Locate the cell with the specified text and output its [x, y] center coordinate. 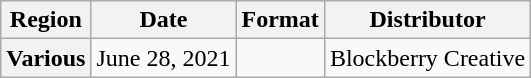
Format [280, 20]
June 28, 2021 [164, 58]
Date [164, 20]
Region [46, 20]
Distributor [427, 20]
Blockberry Creative [427, 58]
Various [46, 58]
